From the cell containing the given text, extract its center point as [x, y] coordinate. 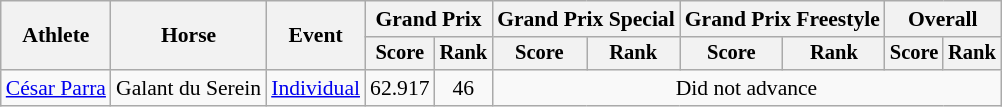
Overall [943, 19]
Grand Prix [428, 19]
Horse [188, 36]
Galant du Serein [188, 88]
62.917 [400, 88]
Grand Prix Freestyle [782, 19]
Grand Prix Special [586, 19]
Athlete [56, 36]
46 [464, 88]
César Parra [56, 88]
Did not advance [746, 88]
Event [316, 36]
Individual [316, 88]
